Determine the (x, y) coordinate at the center of the cell enclosing the given text.  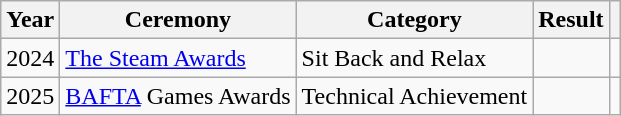
The Steam Awards (178, 58)
2025 (30, 96)
Ceremony (178, 20)
Result (571, 20)
BAFTA Games Awards (178, 96)
Category (414, 20)
2024 (30, 58)
Sit Back and Relax (414, 58)
Year (30, 20)
Technical Achievement (414, 96)
